Capture the cell that displays the provided text and extract its (X, Y) central coordinate. 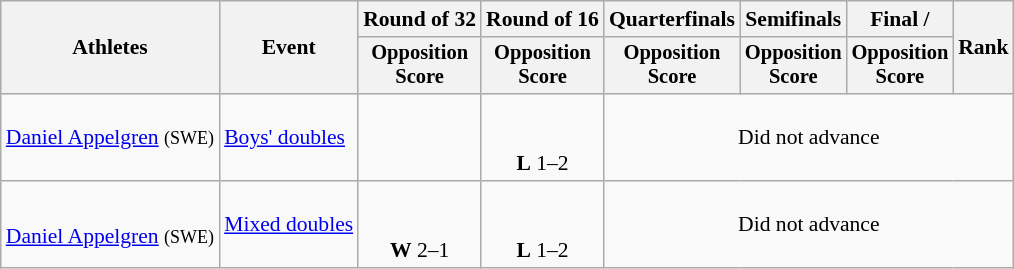
Mixed doubles (288, 224)
Round of 16 (542, 19)
Quarterfinals (672, 19)
Final / (900, 19)
Boys' doubles (288, 138)
Rank (984, 48)
Semifinals (794, 19)
Athletes (110, 48)
Event (288, 48)
Round of 32 (420, 19)
W 2–1 (420, 224)
